Find where the given text appears and provide that cell's center as (X, Y) coordinate. 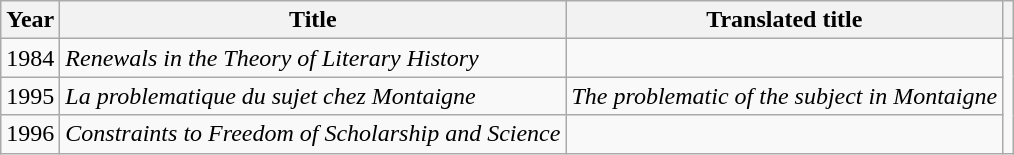
1984 (30, 58)
The problematic of the subject in Montaigne (784, 96)
1996 (30, 134)
Title (313, 20)
Constraints to Freedom of Scholarship and Science (313, 134)
La problematique du sujet chez Montaigne (313, 96)
Translated title (784, 20)
Renewals in the Theory of Literary History (313, 58)
1995 (30, 96)
Year (30, 20)
